Extract the [x, y] coordinate from the center of the cell holding the provided text.  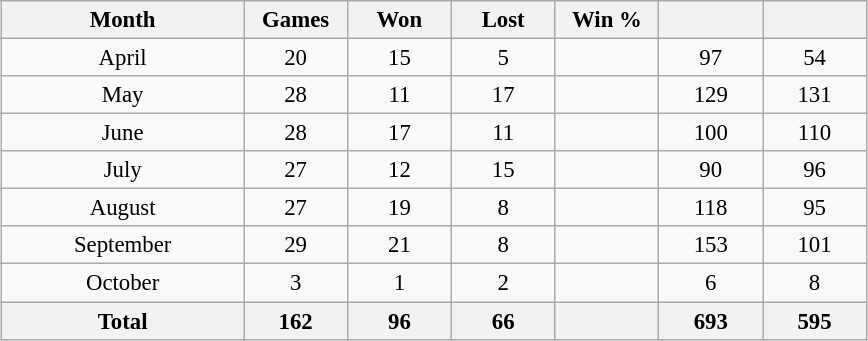
162 [296, 321]
Total [123, 321]
September [123, 245]
21 [399, 245]
100 [711, 133]
April [123, 57]
July [123, 170]
June [123, 133]
Games [296, 20]
595 [815, 321]
29 [296, 245]
118 [711, 208]
12 [399, 170]
693 [711, 321]
19 [399, 208]
97 [711, 57]
6 [711, 283]
Won [399, 20]
54 [815, 57]
110 [815, 133]
Win % [607, 20]
101 [815, 245]
October [123, 283]
1 [399, 283]
2 [503, 283]
153 [711, 245]
Lost [503, 20]
131 [815, 95]
5 [503, 57]
20 [296, 57]
95 [815, 208]
90 [711, 170]
3 [296, 283]
129 [711, 95]
May [123, 95]
66 [503, 321]
Month [123, 20]
August [123, 208]
